From the cell containing the given text, extract its center point as (x, y) coordinate. 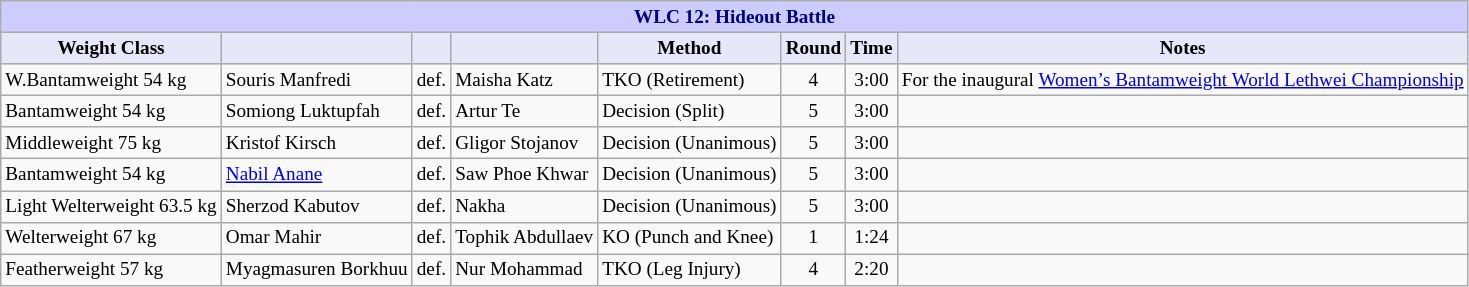
Time (872, 48)
TKO (Leg Injury) (690, 270)
Welterweight 67 kg (111, 238)
Featherweight 57 kg (111, 270)
2:20 (872, 270)
Nabil Anane (316, 175)
For the inaugural Women’s Bantamweight World Lethwei Championship (1182, 80)
Decision (Split) (690, 111)
Souris Manfredi (316, 80)
WLC 12: Hideout Battle (734, 17)
Tophik Abdullaev (524, 238)
W.Bantamweight 54 kg (111, 80)
Weight Class (111, 48)
Gligor Stojanov (524, 143)
Maisha Katz (524, 80)
KO (Punch and Knee) (690, 238)
1:24 (872, 238)
Notes (1182, 48)
1 (814, 238)
Sherzod Kabutov (316, 206)
Light Welterweight 63.5 kg (111, 206)
Method (690, 48)
Round (814, 48)
TKO (Retirement) (690, 80)
Myagmasuren Borkhuu (316, 270)
Middleweight 75 kg (111, 143)
Saw Phoe Khwar (524, 175)
Somiong Luktupfah (316, 111)
Nakha (524, 206)
Kristof Kirsch (316, 143)
Omar Mahir (316, 238)
Nur Mohammad (524, 270)
Artur Te (524, 111)
